Output the [X, Y] coordinate of the center of the cell containing the given text.  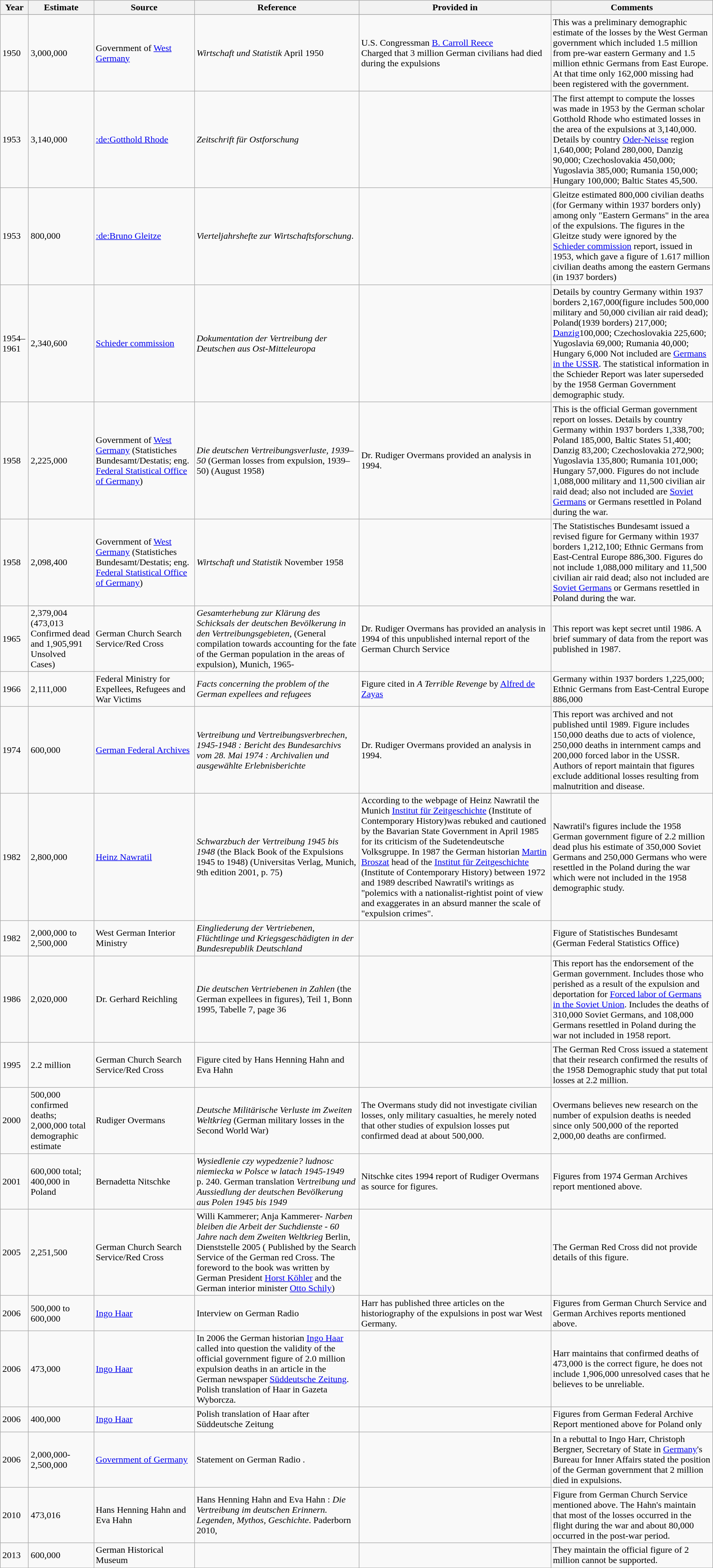
:de:Gotthold Rhode [144, 139]
1954–1961 [14, 343]
Deutsche Militärische Verluste im Zweiten Weltkrieg (German military losses in the Second World War) [277, 1120]
2,098,400 [61, 562]
The German Red Cross issued a statement that their research confirmed the results of the 1958 Demographic study that put total losses at 2.2 million. [631, 1065]
2010 [14, 1515]
2,251,500 [61, 1252]
1966 [14, 689]
473,016 [61, 1515]
This report was kept secret until 1986. A brief summary of data from the report was published in 1987. [631, 638]
German Federal Archives [144, 750]
400,000 [61, 1419]
Polish translation of Haar after Süddeutsche Zeitung [277, 1419]
Nitschke cites 1994 report of Rudiger Overmans as source for figures. [455, 1181]
500,000 confirmed deaths; 2,000,000 total demographic estimate [61, 1120]
1965 [14, 638]
Die deutschen Vertreibungsverluste, 1939–50 (German losses from expulsion, 1939–50) (August 1958) [277, 460]
2,111,000 [61, 689]
Dokumentation der Vertreibung der Deutschen aus Ost-Mitteleuropa [277, 343]
West German Interior Ministry [144, 938]
Dr. Rudiger Overmans has provided an analysis in 1994 of this unpublished internal report of the German Church Service [455, 638]
2,379,004 (473,013 Confirmed dead and 1,905,991 Unsolved Cases) [61, 638]
Wirtschaft und Statistik November 1958 [277, 562]
Vertreibung und Vertreibungsverbrechen, 1945-1948 : Bericht des Bundesarchivs vom 28. Mai 1974 : Archivalien und ausgewählte Erlebnisberichte [277, 750]
Wirtschaft und Statistik April 1950 [277, 53]
German Historical Museum [144, 1555]
Harr has published three articles on the historiography of the expulsions in post war West Germany. [455, 1313]
2.2 million [61, 1065]
2013 [14, 1555]
473,000 [61, 1369]
:de:Bruno Gleitze [144, 236]
Overmans believes new research on the number of expulsion deaths is needed since only 500,000 of the reported 2,000,00 deaths are confirmed. [631, 1120]
Dr. Gerhard Reichling [144, 999]
2,800,000 [61, 857]
Reference [277, 8]
2,340,600 [61, 343]
2000 [14, 1120]
They maintain the official figure of 2 million cannot be supported. [631, 1555]
Bernadetta Nitschke [144, 1181]
Figures from German Federal Archive Report mentioned above for Poland only [631, 1419]
Facts concerning the problem of the German expellees and refugees [277, 689]
U.S. Congressman B. Carroll ReeceCharged that 3 million German civilians had died during the expulsions [455, 53]
Source [144, 8]
Germany within 1937 borders 1,225,000; Ethnic Germans from East-Central Europe 886,000 [631, 689]
Hans Henning Hahn and Eva Hahn [144, 1515]
Rudiger Overmans [144, 1120]
Figures from 1974 German Archives report mentioned above. [631, 1181]
800,000 [61, 236]
The German Red Cross did not provide details of this figure. [631, 1252]
1950 [14, 53]
Statement on German Radio . [277, 1459]
Government of West Germany [144, 53]
Hans Henning Hahn and Eva Hahn : Die Vertreibung im deutschen Erinnern. Legenden, Mythos, Geschichte. Paderborn 2010, [277, 1515]
Eingliederung der Vertriebenen, Flüchtlinge und Kriegsgeschädigten in der Bundesrepublik Deutschland [277, 938]
500,000 to 600,000 [61, 1313]
3,000,000 [61, 53]
1986 [14, 999]
1995 [14, 1065]
Comments [631, 8]
2005 [14, 1252]
Heinz Nawratil [144, 857]
Interview on German Radio [277, 1313]
2,000,000-2,500,000 [61, 1459]
Die deutschen Vertriebenen in Zahlen (the German expellees in figures), Teil 1, Bonn 1995, Tabelle 7, page 36 [277, 999]
Year [14, 8]
Figure of Statistisches Bundesamt (German Federal Statistics Office) [631, 938]
Schieder commission [144, 343]
2,225,000 [61, 460]
Figures from German Church Service and German Archives reports mentioned above. [631, 1313]
3,140,000 [61, 139]
Vierteljahrshefte zur Wirtschaftsforschung. [277, 236]
2,000,000 to 2,500,000 [61, 938]
Figure cited by Hans Henning Hahn and Eva Hahn [277, 1065]
600,000 total; 400,000 in Poland [61, 1181]
2,020,000 [61, 999]
Figure cited in A Terrible Revenge by Alfred de Zayas [455, 689]
Schwarzbuch der Vertreibung 1945 bis 1948 (the Black Book of the Expulsions 1945 to 1948) (Universitas Verlag, Munich, 9th edition 2001, p. 75) [277, 857]
2001 [14, 1181]
Government of Germany [144, 1459]
Zeitschrift für Ostforschung [277, 139]
Provided in [455, 8]
Federal Ministry for Expellees, Refugees and War Victims [144, 689]
Estimate [61, 8]
1974 [14, 750]
